For the text-containing cell, return its midpoint in (x, y) coordinate format. 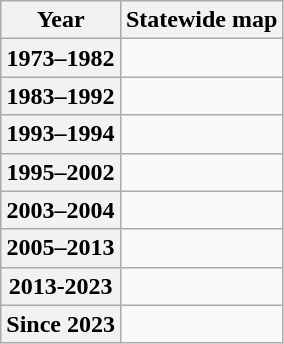
Statewide map (201, 20)
2005–2013 (61, 248)
1995–2002 (61, 172)
2003–2004 (61, 210)
Since 2023 (61, 324)
Year (61, 20)
1993–1994 (61, 134)
1983–1992 (61, 96)
2013-2023 (61, 286)
1973–1982 (61, 58)
